Identify which cell holds the provided text, then report its [X, Y] central coordinate. 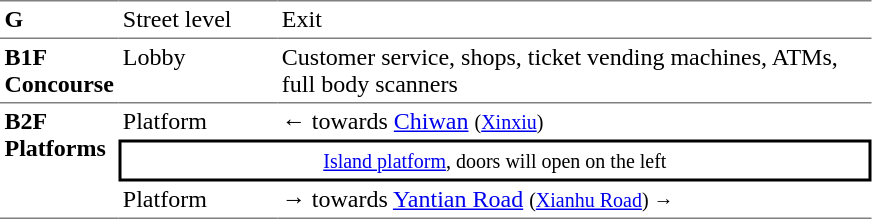
B1FConcourse [59, 71]
Street level [198, 19]
← towards Chiwan (Xinxiu) [574, 122]
G [59, 19]
Island platform, doors will open on the left [494, 161]
Platform [198, 122]
Customer service, shops, ticket vending machines, ATMs, full body scanners [574, 71]
Lobby [198, 71]
Exit [574, 19]
